Return (x, y) of the center of cell containing provided text 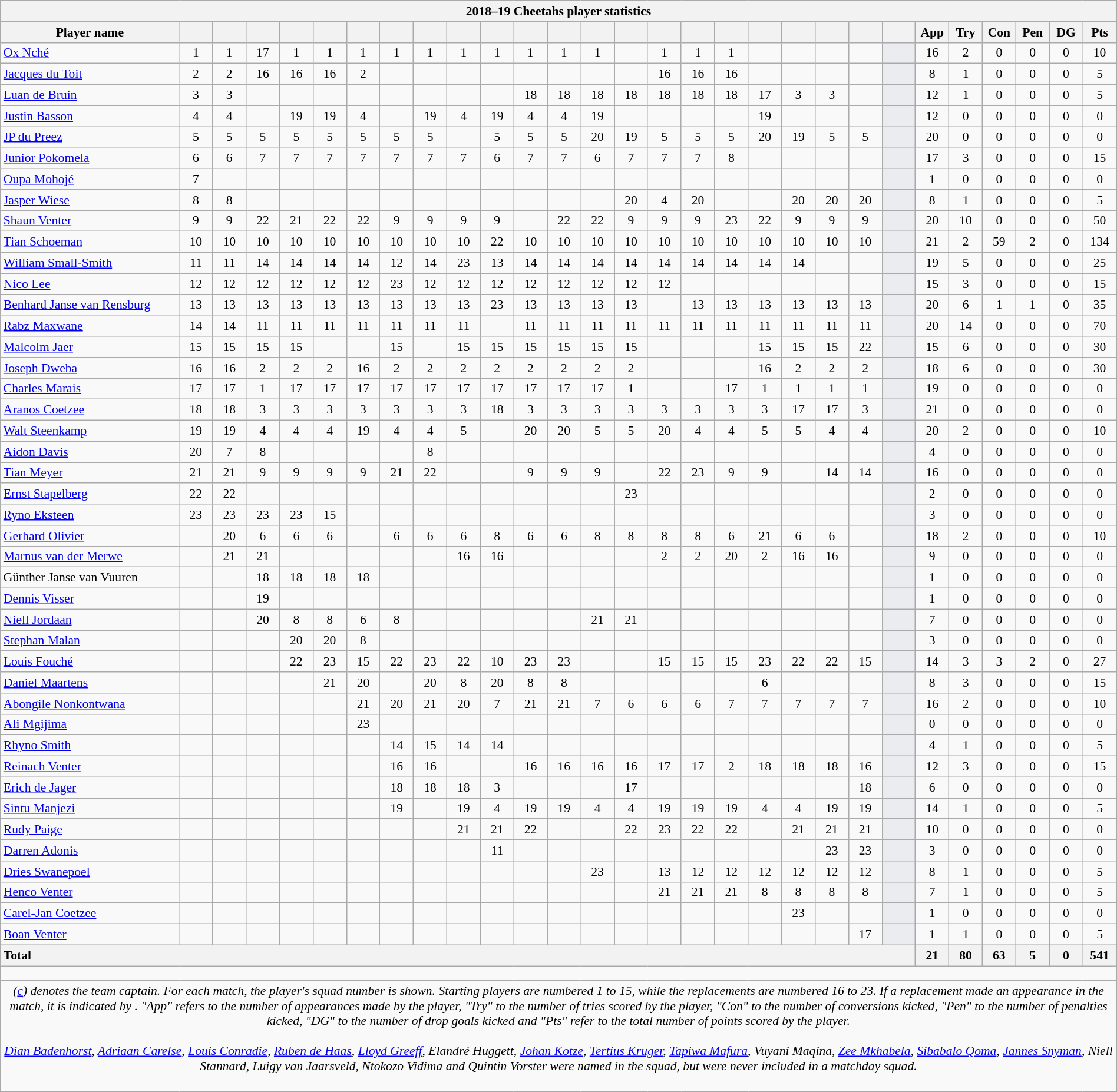
App (932, 32)
Walt Steenkamp (90, 431)
Charles Marais (90, 389)
Malcolm Jaer (90, 347)
Pen (1032, 32)
Marnus van der Merwe (90, 557)
35 (1099, 305)
25 (1099, 263)
Günther Janse van Vuuren (90, 578)
541 (1099, 955)
Boan Venter (90, 935)
Rhyno Smith (90, 746)
Ryno Eksteen (90, 515)
William Small-Smith (90, 263)
Reinach Venter (90, 767)
Niell Jordaan (90, 620)
Erich de Jager (90, 787)
134 (1099, 242)
Rudy Paige (90, 830)
Ernst Stapelberg (90, 494)
Carel-Jan Coetzee (90, 914)
Rabz Maxwane (90, 326)
Darren Adonis (90, 851)
Abongile Nonkontwana (90, 704)
Oupa Mohojé (90, 179)
Junior Pokomela (90, 158)
Jacques du Toit (90, 74)
Aranos Coetzee (90, 410)
Jasper Wiese (90, 200)
Nico Lee (90, 284)
Ox Nché (90, 53)
Sintu Manjezi (90, 809)
Henco Venter (90, 892)
Daniel Maartens (90, 683)
Shaun Venter (90, 221)
Tian Meyer (90, 473)
Benhard Janse van Rensburg (90, 305)
Dries Swanepoel (90, 872)
Louis Fouché (90, 662)
Justin Basson (90, 116)
Pts (1099, 32)
27 (1099, 662)
Tian Schoeman (90, 242)
Dennis Visser (90, 599)
70 (1099, 326)
50 (1099, 221)
DG (1066, 32)
Joseph Dweba (90, 368)
Total (458, 955)
80 (966, 955)
Gerhard Olivier (90, 536)
Ali Mgijima (90, 724)
JP du Preez (90, 137)
Stephan Malan (90, 641)
Try (966, 32)
63 (999, 955)
59 (999, 242)
Aidon Davis (90, 452)
Con (999, 32)
2018–19 Cheetahs player statistics (558, 11)
Luan de Bruin (90, 95)
Player name (90, 32)
